Extract the [x, y] coordinate from the center of the cell holding the provided text.  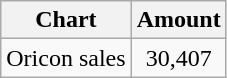
Amount [178, 20]
Chart [66, 20]
Oricon sales [66, 58]
30,407 [178, 58]
